Find where the given text appears and provide that cell's center as (X, Y) coordinate. 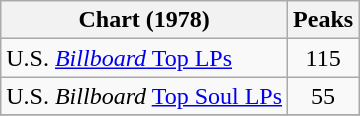
Peaks (324, 20)
U.S. Billboard Top LPs (144, 58)
Chart (1978) (144, 20)
115 (324, 58)
55 (324, 96)
U.S. Billboard Top Soul LPs (144, 96)
